Determine the [x, y] coordinate at the center of the cell enclosing the given text.  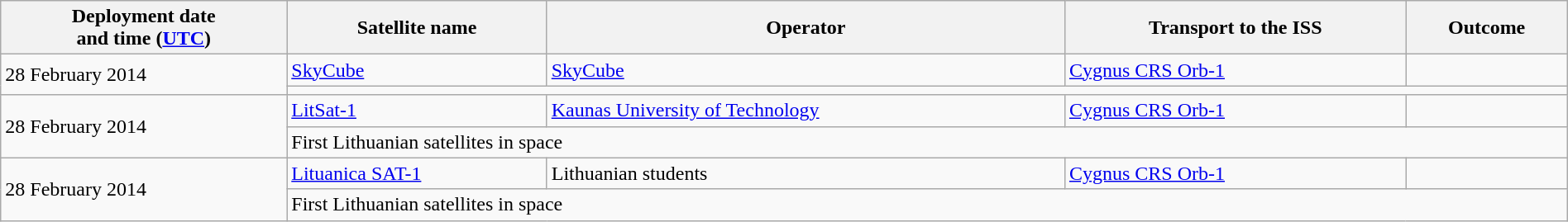
Deployment dateand time (UTC) [144, 28]
Kaunas University of Technology [806, 111]
Outcome [1487, 28]
Lithuanian students [806, 173]
Satellite name [417, 28]
Lituanica SAT-1 [417, 173]
LitSat-1 [417, 111]
Transport to the ISS [1236, 28]
Operator [806, 28]
